Detect which cell encompasses the target text, then output its [x, y] center coordinate. 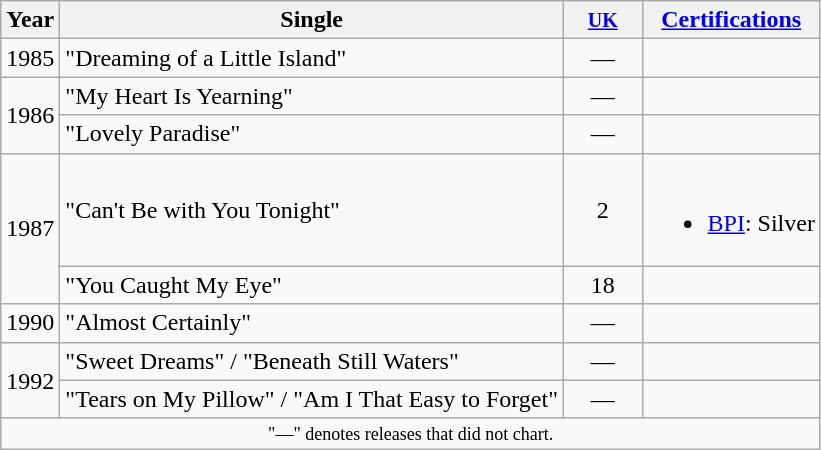
BPI: Silver [731, 210]
UK [602, 20]
"Tears on My Pillow" / "Am I That Easy to Forget" [312, 399]
"Lovely Paradise" [312, 134]
1990 [30, 323]
"Dreaming of a Little Island" [312, 58]
"—" denotes releases that did not chart. [411, 434]
2 [602, 210]
1987 [30, 228]
1986 [30, 115]
"You Caught My Eye" [312, 285]
Single [312, 20]
18 [602, 285]
"My Heart Is Yearning" [312, 96]
1992 [30, 380]
1985 [30, 58]
Year [30, 20]
Certifications [731, 20]
"Can't Be with You Tonight" [312, 210]
"Almost Certainly" [312, 323]
"Sweet Dreams" / "Beneath Still Waters" [312, 361]
